Return the [x, y] coordinate for the center point of the cell that contains the specified text.  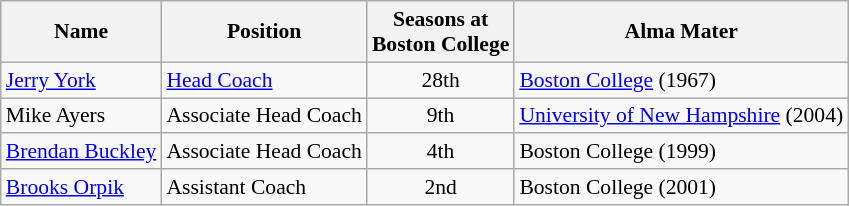
Name [82, 32]
Boston College (1967) [681, 80]
Assistant Coach [264, 187]
4th [440, 152]
University of New Hampshire (2004) [681, 116]
Brendan Buckley [82, 152]
Boston College (1999) [681, 152]
Brooks Orpik [82, 187]
9th [440, 116]
Boston College (2001) [681, 187]
Seasons atBoston College [440, 32]
Position [264, 32]
2nd [440, 187]
Mike Ayers [82, 116]
28th [440, 80]
Jerry York [82, 80]
Head Coach [264, 80]
Alma Mater [681, 32]
